Provide the [x, y] coordinate of the cell's center where the given text is located.  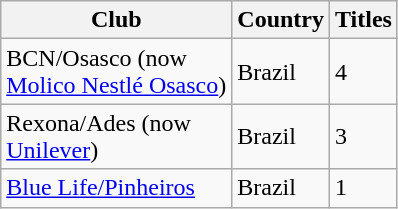
BCN/Osasco (nowMolico Nestlé Osasco) [116, 72]
4 [364, 72]
Country [281, 20]
3 [364, 136]
Rexona/Ades (nowUnilever) [116, 136]
Blue Life/Pinheiros [116, 188]
Titles [364, 20]
1 [364, 188]
Club [116, 20]
